Return [x, y] of the center of cell containing provided text 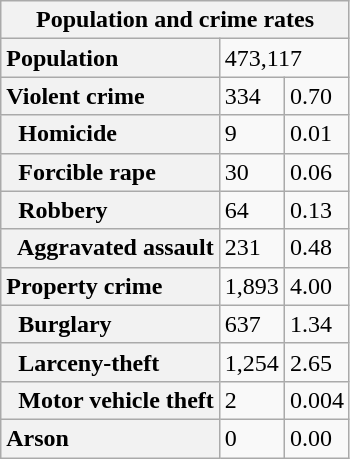
Motor vehicle theft [110, 400]
0.48 [316, 248]
Property crime [110, 286]
9 [252, 134]
1,893 [252, 286]
Robbery [110, 210]
Population [110, 58]
0.00 [316, 438]
Larceny-theft [110, 362]
Arson [110, 438]
2.65 [316, 362]
0.13 [316, 210]
Homicide [110, 134]
Aggravated assault [110, 248]
Violent crime [110, 96]
334 [252, 96]
0 [252, 438]
2 [252, 400]
64 [252, 210]
1,254 [252, 362]
0.01 [316, 134]
Burglary [110, 324]
Forcible rape [110, 172]
0.004 [316, 400]
637 [252, 324]
231 [252, 248]
4.00 [316, 286]
0.06 [316, 172]
30 [252, 172]
1.34 [316, 324]
Population and crime rates [176, 20]
0.70 [316, 96]
473,117 [284, 58]
